For the text-containing cell, return its midpoint in (x, y) coordinate format. 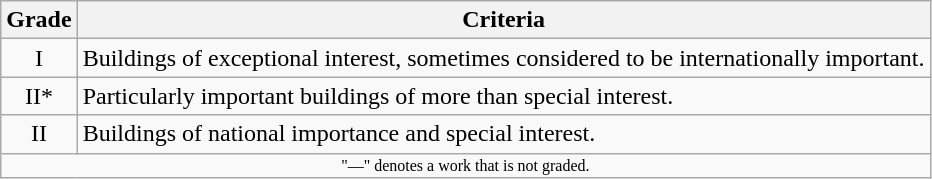
Criteria (504, 20)
"—" denotes a work that is not graded. (466, 165)
II* (39, 96)
Buildings of national importance and special interest. (504, 134)
Particularly important buildings of more than special interest. (504, 96)
Grade (39, 20)
I (39, 58)
II (39, 134)
Buildings of exceptional interest, sometimes considered to be internationally important. (504, 58)
